From the cell containing the given text, extract its center point as [x, y] coordinate. 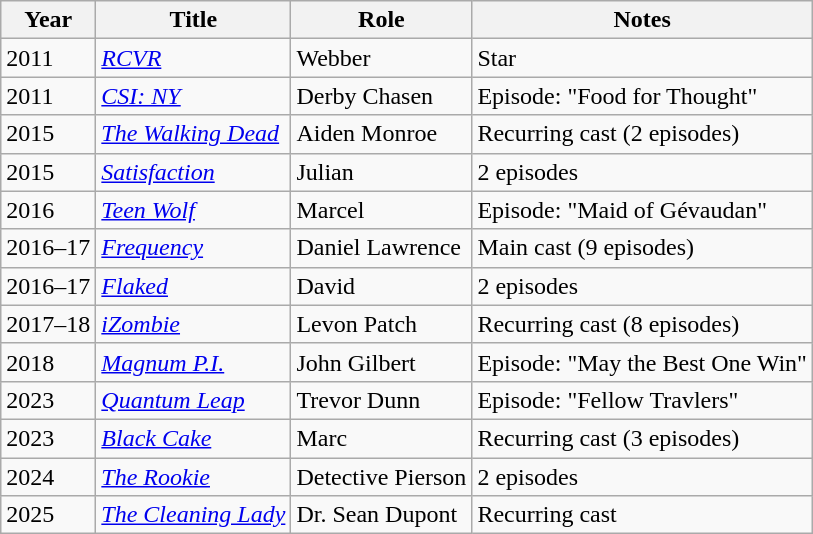
2016 [48, 210]
John Gilbert [382, 362]
Black Cake [194, 438]
Daniel Lawrence [382, 248]
Recurring cast (3 episodes) [642, 438]
2024 [48, 477]
Episode: "Maid of Gévaudan" [642, 210]
Julian [382, 172]
David [382, 286]
Aiden Monroe [382, 134]
Recurring cast (8 episodes) [642, 324]
Main cast (9 episodes) [642, 248]
Recurring cast [642, 515]
CSI: NY [194, 96]
Quantum Leap [194, 400]
Episode: "Food for Thought" [642, 96]
2018 [48, 362]
Title [194, 20]
2017–18 [48, 324]
Marcel [382, 210]
Derby Chasen [382, 96]
Levon Patch [382, 324]
Recurring cast (2 episodes) [642, 134]
Teen Wolf [194, 210]
Marc [382, 438]
Satisfaction [194, 172]
Magnum P.I. [194, 362]
Flaked [194, 286]
The Cleaning Lady [194, 515]
The Walking Dead [194, 134]
iZombie [194, 324]
Role [382, 20]
RCVR [194, 58]
Detective Pierson [382, 477]
Frequency [194, 248]
The Rookie [194, 477]
Trevor Dunn [382, 400]
Notes [642, 20]
2025 [48, 515]
Episode: "May the Best One Win" [642, 362]
Episode: "Fellow Travlers" [642, 400]
Webber [382, 58]
Dr. Sean Dupont [382, 515]
Year [48, 20]
Star [642, 58]
